Output the [x, y] coordinate of the center of the cell containing the given text.  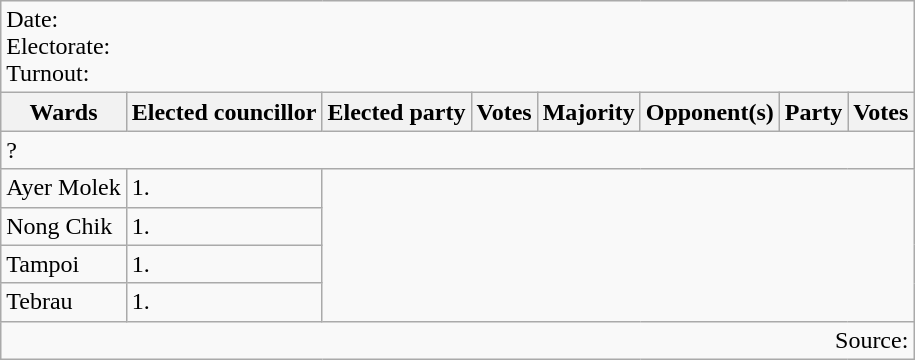
Tebrau [64, 302]
Ayer Molek [64, 188]
Opponent(s) [710, 112]
Nong Chik [64, 226]
Party [813, 112]
Source: [458, 340]
Elected party [396, 112]
? [458, 150]
Elected councillor [224, 112]
Date: Electorate: Turnout: [458, 47]
Wards [64, 112]
Majority [588, 112]
Tampoi [64, 264]
